Output the (x, y) coordinate of the center of the cell containing the given text.  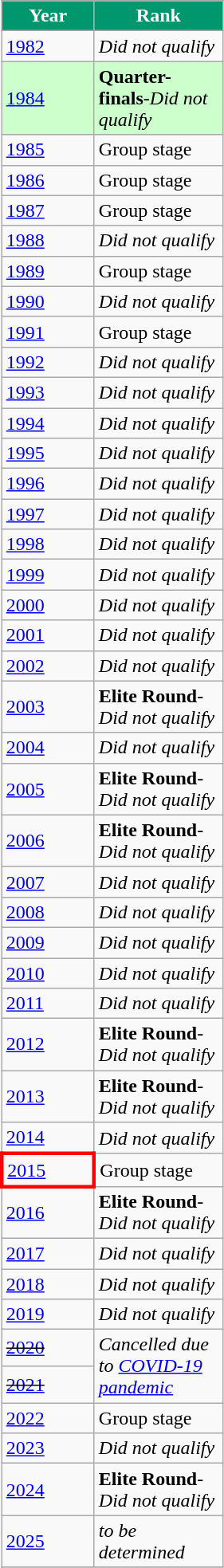
to be determined (158, 1542)
1988 (48, 241)
2003 (48, 706)
Rank (158, 16)
1992 (48, 362)
1987 (48, 210)
2025 (48, 1542)
Cancelled due to COVID-19 pandemic (158, 1366)
2015 (48, 1170)
2021 (48, 1385)
2020 (48, 1348)
2010 (48, 973)
1998 (48, 544)
2008 (48, 912)
1999 (48, 575)
2011 (48, 1004)
Quarter-finals-Did not qualify (158, 98)
2009 (48, 942)
1986 (48, 180)
2019 (48, 1315)
1985 (48, 150)
1993 (48, 392)
2013 (48, 1097)
1982 (48, 46)
2014 (48, 1138)
2001 (48, 635)
2004 (48, 748)
1990 (48, 301)
Year (48, 16)
2006 (48, 840)
1996 (48, 484)
2022 (48, 1418)
2000 (48, 605)
1997 (48, 514)
1991 (48, 332)
2023 (48, 1448)
1994 (48, 423)
2012 (48, 1044)
2002 (48, 666)
2005 (48, 789)
2018 (48, 1284)
1984 (48, 98)
2016 (48, 1212)
2007 (48, 882)
1995 (48, 454)
2024 (48, 1489)
1989 (48, 271)
2017 (48, 1253)
